Locate the cell with the specified text and output its [x, y] center coordinate. 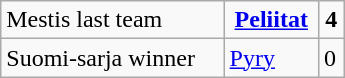
Pyry [271, 58]
Peliitat [271, 20]
4 [331, 20]
Mestis last team [112, 20]
Suomi-sarja winner [112, 58]
0 [331, 58]
